From the cell containing the given text, extract its center point as [x, y] coordinate. 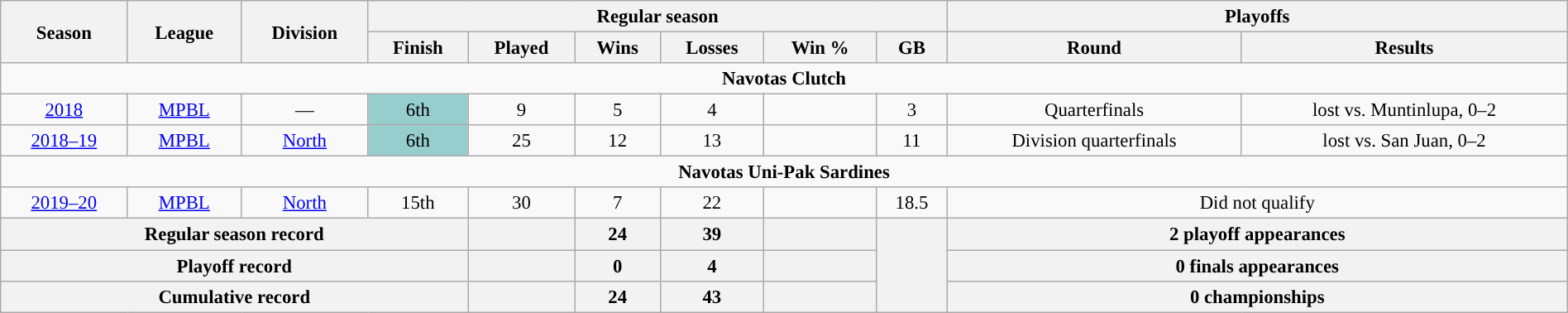
— [304, 110]
25 [521, 141]
Played [521, 48]
Regular season record [235, 234]
Wins [617, 48]
Playoffs [1257, 17]
Did not qualify [1257, 203]
30 [521, 203]
15th [418, 203]
Regular season [657, 17]
Playoff record [235, 266]
0 championships [1257, 296]
Round [1094, 48]
7 [617, 203]
lost vs. Muntinlupa, 0–2 [1404, 110]
Win % [820, 48]
Results [1404, 48]
3 [911, 110]
2019–20 [65, 203]
2 playoff appearances [1257, 234]
11 [911, 141]
12 [617, 141]
Navotas Clutch [784, 79]
lost vs. San Juan, 0–2 [1404, 141]
Losses [711, 48]
Season [65, 31]
Cumulative record [235, 296]
Division [304, 31]
0 finals appearances [1257, 266]
0 [617, 266]
5 [617, 110]
GB [911, 48]
Navotas Uni-Pak Sardines [784, 172]
13 [711, 141]
Finish [418, 48]
39 [711, 234]
18.5 [911, 203]
9 [521, 110]
Division quarterfinals [1094, 141]
2018 [65, 110]
43 [711, 296]
League [184, 31]
Quarterfinals [1094, 110]
2018–19 [65, 141]
22 [711, 203]
